Locate the cell with the specified text and output its (x, y) center coordinate. 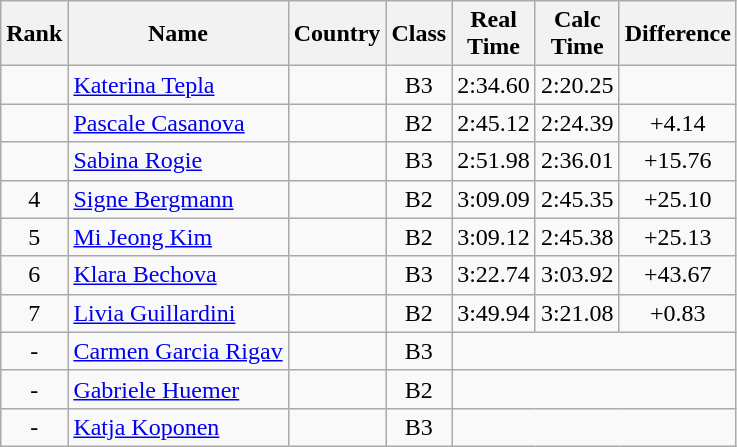
2:24.39 (577, 123)
3:49.94 (494, 313)
Name (178, 34)
2:20.25 (577, 85)
CalcTime (577, 34)
Sabina Rogie (178, 161)
2:45.38 (577, 237)
Mi Jeong Kim (178, 237)
Livia Guillardini (178, 313)
Katerina Tepla (178, 85)
RealTime (494, 34)
3:22.74 (494, 275)
6 (34, 275)
5 (34, 237)
Katja Koponen (178, 427)
Class (419, 34)
+15.76 (678, 161)
Pascale Casanova (178, 123)
Carmen Garcia Rigav (178, 351)
Gabriele Huemer (178, 389)
+25.10 (678, 199)
3:03.92 (577, 275)
Klara Bechova (178, 275)
Rank (34, 34)
2:45.35 (577, 199)
Signe Bergmann (178, 199)
Difference (678, 34)
2:51.98 (494, 161)
4 (34, 199)
3:09.09 (494, 199)
7 (34, 313)
2:34.60 (494, 85)
+4.14 (678, 123)
Country (337, 34)
+25.13 (678, 237)
+43.67 (678, 275)
2:45.12 (494, 123)
+0.83 (678, 313)
3:09.12 (494, 237)
3:21.08 (577, 313)
2:36.01 (577, 161)
